Return the (x, y) coordinate for the center point of the cell that contains the specified text.  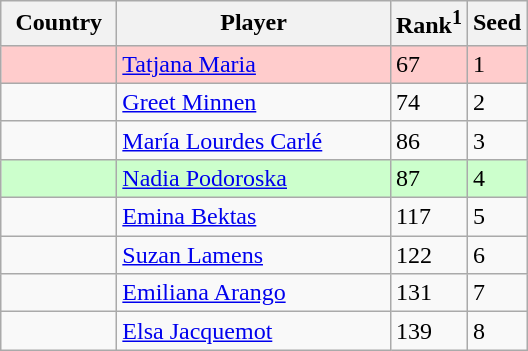
122 (428, 255)
Suzan Lamens (254, 255)
8 (496, 331)
139 (428, 331)
2 (496, 102)
1 (496, 64)
Elsa Jacquemot (254, 331)
5 (496, 217)
67 (428, 64)
4 (496, 178)
Rank1 (428, 24)
7 (496, 293)
3 (496, 140)
Tatjana Maria (254, 64)
Player (254, 24)
Emiliana Arango (254, 293)
74 (428, 102)
María Lourdes Carlé (254, 140)
Seed (496, 24)
Nadia Podoroska (254, 178)
Greet Minnen (254, 102)
Emina Bektas (254, 217)
117 (428, 217)
Country (59, 24)
6 (496, 255)
87 (428, 178)
131 (428, 293)
86 (428, 140)
